For the text-containing cell, return its midpoint in [x, y] coordinate format. 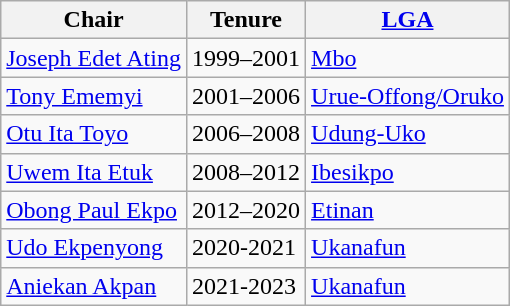
Etinan [408, 210]
Aniekan Akpan [94, 286]
2012–2020 [246, 210]
Udung-Uko [408, 134]
Obong Paul Ekpo [94, 210]
2006–2008 [246, 134]
2021-2023 [246, 286]
Otu Ita Toyo [94, 134]
Mbo [408, 58]
2008–2012 [246, 172]
LGA [408, 20]
Tenure [246, 20]
Chair [94, 20]
2020-2021 [246, 248]
Joseph Edet Ating [94, 58]
Tony Ememyi [94, 96]
Urue-Offong/Oruko [408, 96]
Uwem Ita Etuk [94, 172]
2001–2006 [246, 96]
1999–2001 [246, 58]
Udo Ekpenyong [94, 248]
Ibesikpo [408, 172]
